Return [X, Y] of the center of cell containing provided text 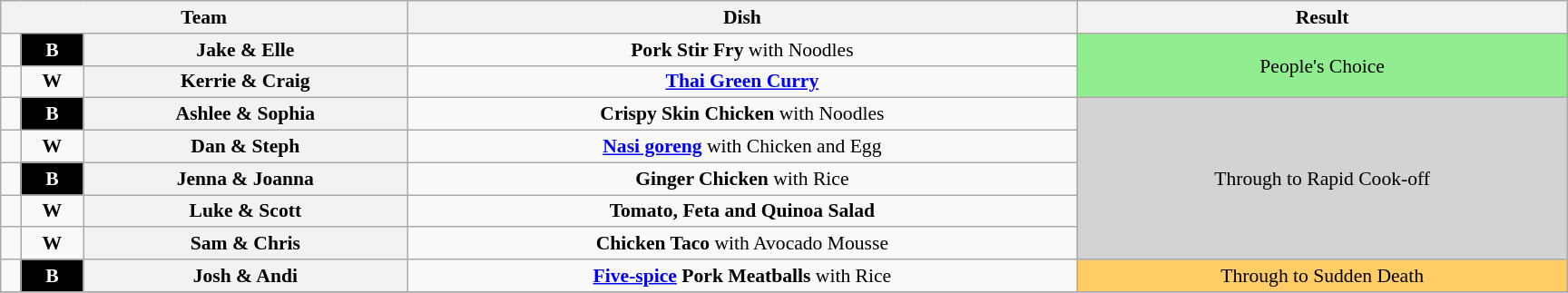
Chicken Taco with Avocado Mousse [742, 244]
Through to Rapid Cook-off [1322, 179]
Ashlee & Sophia [245, 114]
Team [204, 17]
Dish [742, 17]
Pork Stir Fry with Noodles [742, 50]
Ginger Chicken with Rice [742, 179]
Sam & Chris [245, 244]
Jake & Elle [245, 50]
Through to Sudden Death [1322, 276]
Jenna & Joanna [245, 179]
Thai Green Curry [742, 82]
Five-spice Pork Meatballs with Rice [742, 276]
Luke & Scott [245, 211]
Josh & Andi [245, 276]
Result [1322, 17]
Nasi goreng with Chicken and Egg [742, 147]
Tomato, Feta and Quinoa Salad [742, 211]
People's Choice [1322, 65]
Kerrie & Craig [245, 82]
Dan & Steph [245, 147]
Crispy Skin Chicken with Noodles [742, 114]
